Output the [X, Y] coordinate of the center of the cell containing the given text.  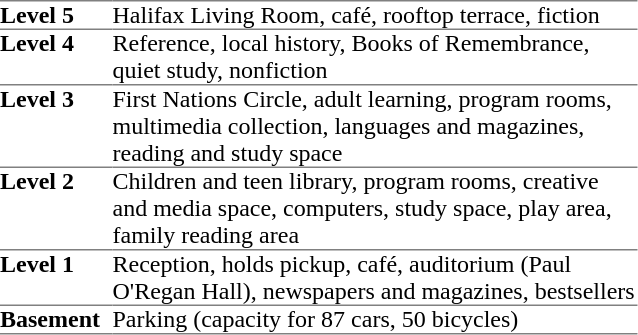
Reception, holds pickup, café, auditorium (Paul O'Regan Hall), newspapers and magazines, bestsellers [374, 278]
Reference, local history, Books of Remembrance, quiet study, nonfiction [374, 58]
Level 1 [56, 278]
Level 5 [56, 15]
First Nations Circle, adult learning, program rooms, multimedia collection, languages and magazines, reading and study space [374, 127]
Parking (capacity for 87 cars, 50 bicycles) [374, 320]
Level 2 [56, 209]
Halifax Living Room, café, rooftop terrace, fiction [374, 15]
Level 3 [56, 127]
Level 4 [56, 58]
Basement [56, 320]
Children and teen library, program rooms, creative and media space, computers, study space, play area, family reading area [374, 209]
